Extract the (x, y) coordinate from the center of the cell holding the provided text.  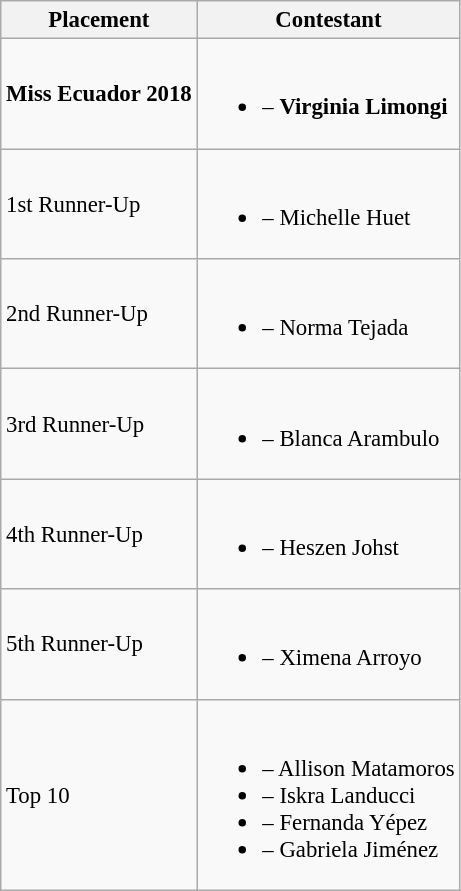
3rd Runner-Up (99, 424)
1st Runner-Up (99, 204)
– Michelle Huet (328, 204)
Placement (99, 20)
– Heszen Johst (328, 534)
– Virginia Limongi (328, 94)
– Ximena Arroyo (328, 644)
– Norma Tejada (328, 314)
4th Runner-Up (99, 534)
– Allison Matamoros – Iskra Landucci – Fernanda Yépez – Gabriela Jiménez (328, 794)
Top 10 (99, 794)
– Blanca Arambulo (328, 424)
Contestant (328, 20)
Miss Ecuador 2018 (99, 94)
2nd Runner-Up (99, 314)
5th Runner-Up (99, 644)
